Search for the cell housing the specified text and yield its [x, y] center coordinate. 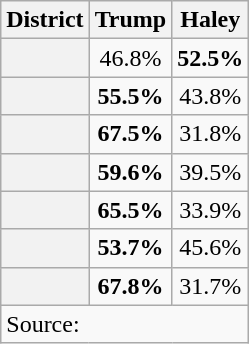
55.5% [130, 96]
53.7% [130, 248]
67.8% [130, 286]
District [45, 20]
Haley [210, 20]
39.5% [210, 172]
52.5% [210, 58]
31.7% [210, 286]
33.9% [210, 210]
Source: [125, 324]
45.6% [210, 248]
31.8% [210, 134]
Trump [130, 20]
46.8% [130, 58]
65.5% [130, 210]
43.8% [210, 96]
67.5% [130, 134]
59.6% [130, 172]
